Determine the (x, y) coordinate at the center of the cell enclosing the given text.  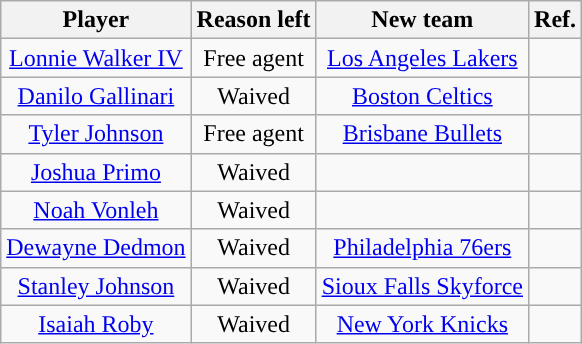
Boston Celtics (422, 96)
Player (96, 20)
Philadelphia 76ers (422, 248)
New York Knicks (422, 324)
Brisbane Bullets (422, 134)
Noah Vonleh (96, 210)
Stanley Johnson (96, 286)
Lonnie Walker IV (96, 58)
Sioux Falls Skyforce (422, 286)
Tyler Johnson (96, 134)
Danilo Gallinari (96, 96)
Ref. (556, 20)
Reason left (254, 20)
Joshua Primo (96, 172)
New team (422, 20)
Isaiah Roby (96, 324)
Dewayne Dedmon (96, 248)
Los Angeles Lakers (422, 58)
